Extract the [x, y] coordinate from the center of the cell holding the provided text.  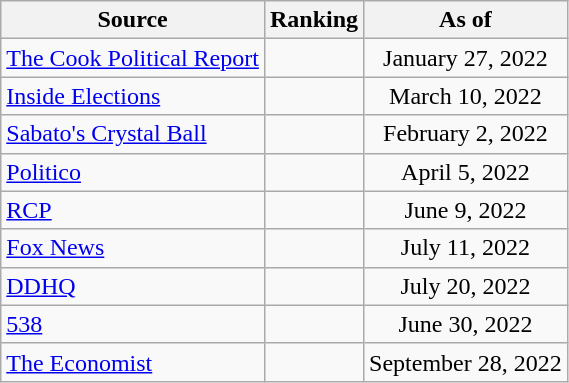
Politico [133, 172]
January 27, 2022 [466, 58]
March 10, 2022 [466, 96]
July 11, 2022 [466, 248]
Sabato's Crystal Ball [133, 134]
RCP [133, 210]
Fox News [133, 248]
June 9, 2022 [466, 210]
DDHQ [133, 286]
February 2, 2022 [466, 134]
Source [133, 20]
Inside Elections [133, 96]
Ranking [314, 20]
538 [133, 324]
The Economist [133, 362]
September 28, 2022 [466, 362]
June 30, 2022 [466, 324]
April 5, 2022 [466, 172]
The Cook Political Report [133, 58]
As of [466, 20]
July 20, 2022 [466, 286]
